Capture the cell that displays the provided text and extract its (X, Y) central coordinate. 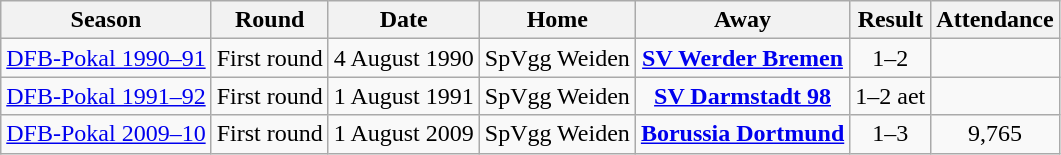
DFB-Pokal 1991–92 (106, 96)
4 August 1990 (404, 58)
Borussia Dortmund (742, 134)
Date (404, 20)
9,765 (995, 134)
Round (270, 20)
Season (106, 20)
Result (890, 20)
DFB-Pokal 2009–10 (106, 134)
SV Darmstadt 98 (742, 96)
1–2 (890, 58)
Attendance (995, 20)
1 August 2009 (404, 134)
DFB-Pokal 1990–91 (106, 58)
SV Werder Bremen (742, 58)
1 August 1991 (404, 96)
1–3 (890, 134)
Home (557, 20)
1–2 aet (890, 96)
Away (742, 20)
